Determine the (X, Y) coordinate at the center of the cell enclosing the given text.  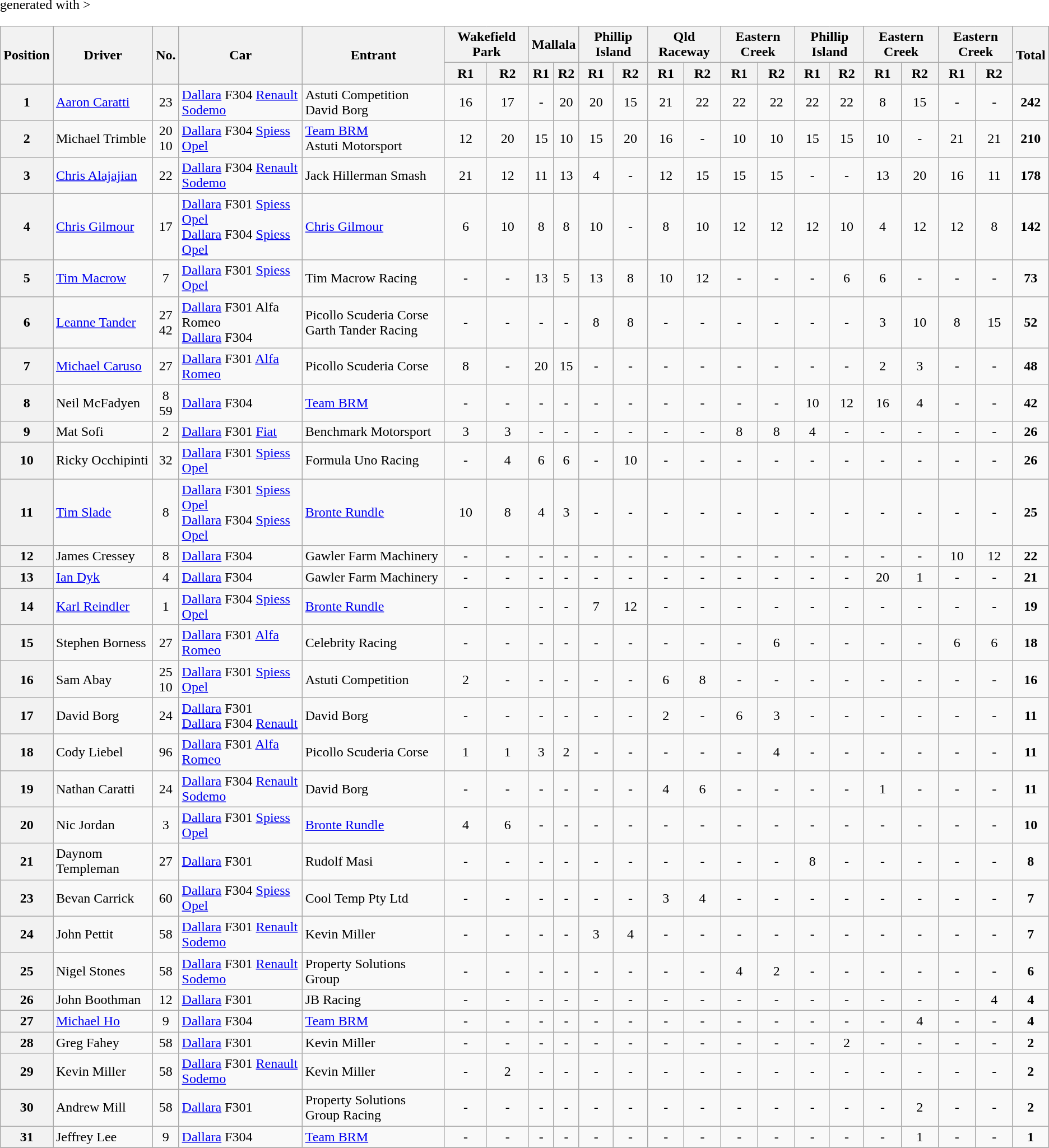
30 (27, 1108)
60 (166, 898)
96 (166, 752)
Wakefield Park (486, 45)
28 (27, 1043)
Aaron Caratti (103, 102)
Michael Ho (103, 1021)
31 (27, 1137)
242 (1031, 102)
2742 (166, 322)
29 (27, 1071)
Mat Sofi (103, 431)
32 (166, 461)
Cool Temp Pty Ltd (373, 898)
Nic Jordan (103, 825)
Leanne Tander (103, 322)
Total (1031, 55)
178 (1031, 175)
52 (1031, 322)
14 (27, 606)
73 (1031, 278)
859 (166, 402)
Team BRMAstuti Motorsport (373, 139)
48 (1031, 366)
210 (1031, 139)
Dallara F301 Fiat (240, 431)
Driver (103, 55)
Sam Abay (103, 679)
Michael Caruso (103, 366)
Ian Dyk (103, 578)
Greg Fahey (103, 1043)
Stephen Borness (103, 643)
Property Solutions Group Racing (373, 1108)
Mallala (554, 45)
42 (1031, 402)
Bevan Carrick (103, 898)
Dallara F301 Alfa RomeoDallara F304 (240, 322)
No. (166, 55)
John Pettit (103, 935)
Celebrity Racing (373, 643)
2510 (166, 679)
Car (240, 55)
Jack Hillerman Smash (373, 175)
Ricky Occhipinti (103, 461)
Jeffrey Lee (103, 1137)
John Boothman (103, 1000)
Nigel Stones (103, 970)
2010 (166, 139)
Benchmark Motorsport (373, 431)
Tim Macrow Racing (373, 278)
James Cressey (103, 556)
Picollo Scuderia CorseGarth Tander Racing (373, 322)
Entrant (373, 55)
Formula Uno Racing (373, 461)
Astuti Competition (373, 679)
Dallara F301Dallara F304 Renault (240, 716)
Nathan Caratti (103, 789)
Michael Trimble (103, 139)
Position (27, 55)
Chris Alajajian (103, 175)
Property Solutions Group (373, 970)
142 (1031, 226)
Qld Raceway (684, 45)
Daynom Templeman (103, 862)
Tim Slade (103, 512)
Neil McFadyen (103, 402)
Rudolf Masi (373, 862)
JB Racing (373, 1000)
Cody Liebel (103, 752)
Karl Reindler (103, 606)
Andrew Mill (103, 1108)
Astuti CompetitionDavid Borg (373, 102)
Tim Macrow (103, 278)
